Determine the [X, Y] coordinate at the center of the cell enclosing the given text.  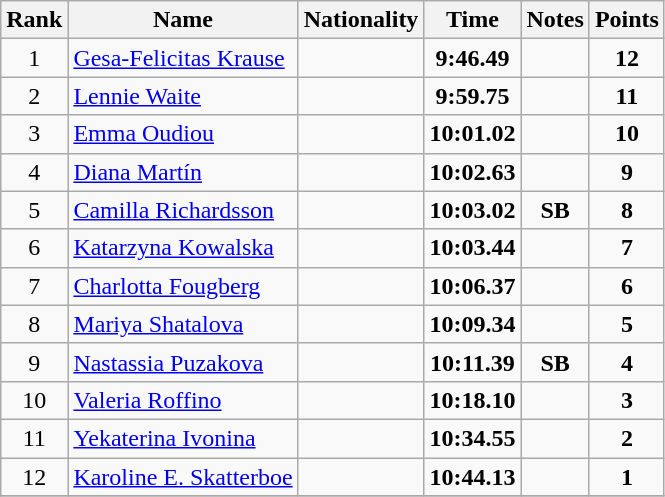
10:34.55 [472, 438]
Emma Oudiou [183, 134]
9:59.75 [472, 96]
10:01.02 [472, 134]
Nationality [361, 20]
Mariya Shatalova [183, 324]
Points [626, 20]
Name [183, 20]
10:03.44 [472, 248]
Katarzyna Kowalska [183, 248]
10:44.13 [472, 477]
Gesa-Felicitas Krause [183, 58]
Camilla Richardsson [183, 210]
Charlotta Fougberg [183, 286]
Karoline E. Skatterboe [183, 477]
Yekaterina Ivonina [183, 438]
Rank [34, 20]
Diana Martín [183, 172]
Nastassia Puzakova [183, 362]
10:02.63 [472, 172]
10:09.34 [472, 324]
Notes [555, 20]
10:11.39 [472, 362]
Lennie Waite [183, 96]
10:03.02 [472, 210]
Time [472, 20]
Valeria Roffino [183, 400]
9:46.49 [472, 58]
10:18.10 [472, 400]
10:06.37 [472, 286]
